Capture the cell that displays the provided text and extract its (X, Y) central coordinate. 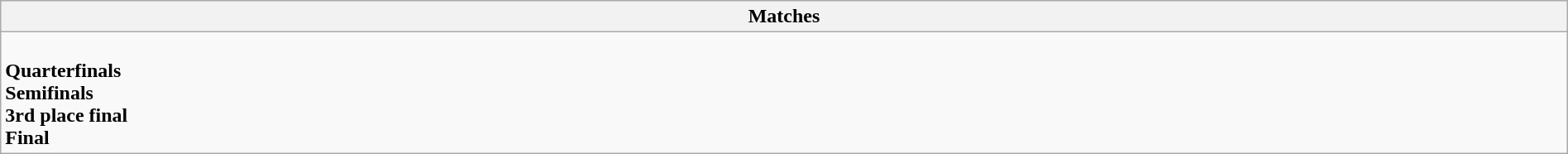
Matches (784, 17)
Quarterfinals Semifinals 3rd place final Final (784, 93)
